From the cell containing the given text, extract its center point as (X, Y) coordinate. 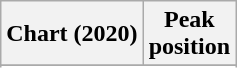
Peakposition (189, 34)
Chart (2020) (72, 34)
